Return [x, y] of the center of cell containing provided text 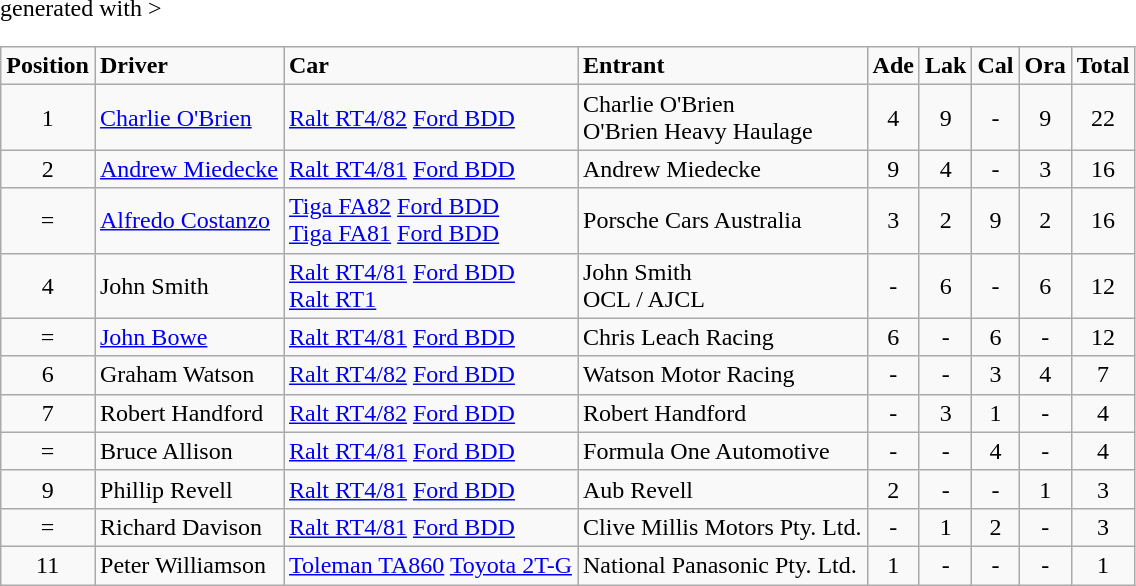
Entrant [723, 66]
Clive Millis Motors Pty. Ltd. [723, 527]
Porsche Cars Australia [723, 220]
Charlie O'Brien O'Brien Heavy Haulage [723, 118]
Chris Leach Racing [723, 337]
Lak [945, 66]
Toleman TA860 Toyota 2T-G [431, 565]
Cal [996, 66]
Total [1103, 66]
Watson Motor Racing [723, 375]
22 [1103, 118]
National Panasonic Pty. Ltd. [723, 565]
Charlie O'Brien [188, 118]
John Bowe [188, 337]
Tiga FA82 Ford BDD Tiga FA81 Ford BDD [431, 220]
Richard Davison [188, 527]
Position [48, 66]
Formula One Automotive [723, 451]
11 [48, 565]
Alfredo Costanzo [188, 220]
Driver [188, 66]
Graham Watson [188, 375]
Ade [893, 66]
Car [431, 66]
Ralt RT4/81 Ford BDD Ralt RT1 [431, 286]
John Smith OCL / AJCL [723, 286]
Bruce Allison [188, 451]
Aub Revell [723, 489]
John Smith [188, 286]
Ora [1045, 66]
Peter Williamson [188, 565]
Phillip Revell [188, 489]
